Detect which cell encompasses the target text, then output its [X, Y] center coordinate. 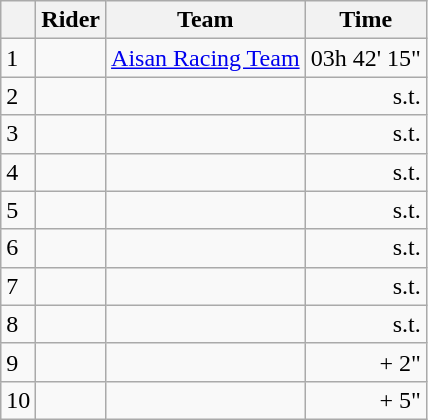
5 [18, 210]
1 [18, 58]
10 [18, 400]
4 [18, 172]
9 [18, 362]
03h 42' 15" [366, 58]
Aisan Racing Team [206, 58]
8 [18, 324]
Team [206, 20]
3 [18, 134]
+ 5" [366, 400]
7 [18, 286]
+ 2" [366, 362]
6 [18, 248]
Rider [71, 20]
Time [366, 20]
2 [18, 96]
